Output the (X, Y) coordinate of the center of the cell containing the given text.  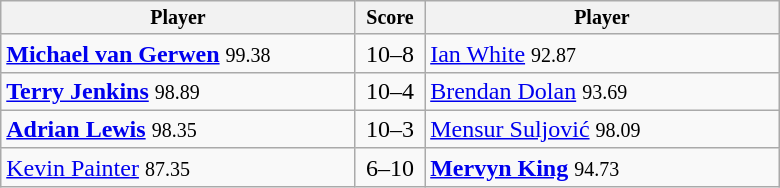
Michael van Gerwen 99.38 (178, 53)
10–4 (390, 91)
Score (390, 18)
Brendan Dolan 93.69 (602, 91)
Mervyn King 94.73 (602, 167)
10–3 (390, 129)
Terry Jenkins 98.89 (178, 91)
Ian White 92.87 (602, 53)
Mensur Suljović 98.09 (602, 129)
6–10 (390, 167)
10–8 (390, 53)
Adrian Lewis 98.35 (178, 129)
Kevin Painter 87.35 (178, 167)
